Return [x, y] of the center of cell containing provided text 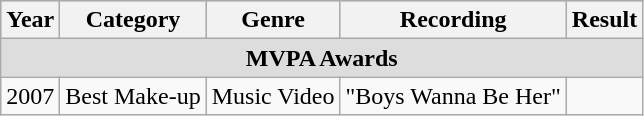
"Boys Wanna Be Her" [453, 96]
Genre [273, 20]
Result [604, 20]
MVPA Awards [322, 58]
Year [30, 20]
2007 [30, 96]
Recording [453, 20]
Best Make-up [133, 96]
Category [133, 20]
Music Video [273, 96]
